Return (X, Y) of the center of cell containing provided text 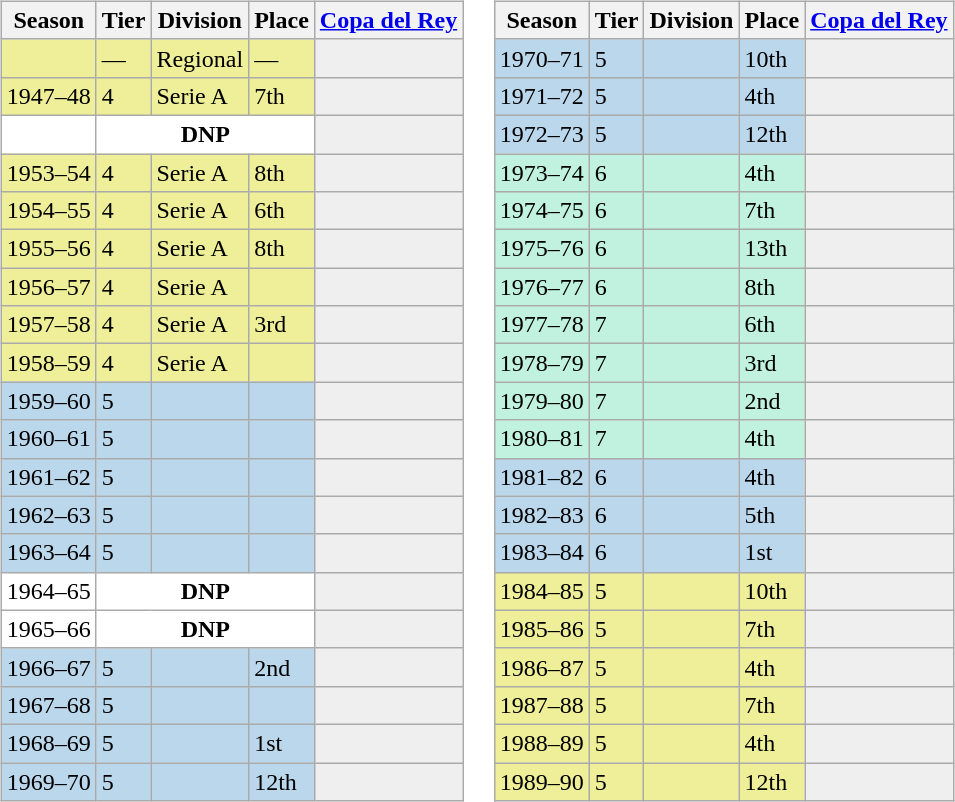
1947–48 (48, 96)
1975–76 (542, 249)
5th (772, 515)
13th (772, 249)
1955–56 (48, 249)
1965–66 (48, 629)
1973–74 (542, 173)
1968–69 (48, 743)
1970–71 (542, 58)
1978–79 (542, 363)
1957–58 (48, 325)
1987–88 (542, 705)
1985–86 (542, 629)
1953–54 (48, 173)
1974–75 (542, 211)
1956–57 (48, 287)
1986–87 (542, 667)
1984–85 (542, 591)
1962–63 (48, 515)
1959–60 (48, 401)
1969–70 (48, 781)
1976–77 (542, 287)
1960–61 (48, 439)
1972–73 (542, 134)
1980–81 (542, 439)
1958–59 (48, 363)
1964–65 (48, 591)
1979–80 (542, 401)
1981–82 (542, 477)
1989–90 (542, 781)
1983–84 (542, 553)
1963–64 (48, 553)
1982–83 (542, 515)
1961–62 (48, 477)
1966–67 (48, 667)
1967–68 (48, 705)
1971–72 (542, 96)
1988–89 (542, 743)
1954–55 (48, 211)
Regional (200, 58)
1977–78 (542, 325)
